Scan for the cell matching the given text and deliver its [X, Y] coordinate at center. 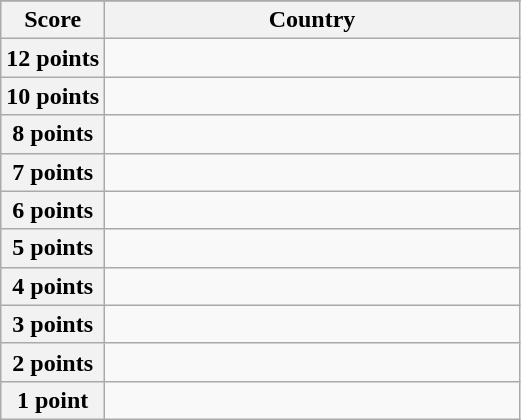
7 points [53, 172]
5 points [53, 248]
8 points [53, 134]
2 points [53, 362]
Country [312, 20]
4 points [53, 286]
3 points [53, 324]
10 points [53, 96]
6 points [53, 210]
1 point [53, 400]
12 points [53, 58]
Score [53, 20]
